Identify which cell holds the provided text, then report its (X, Y) central coordinate. 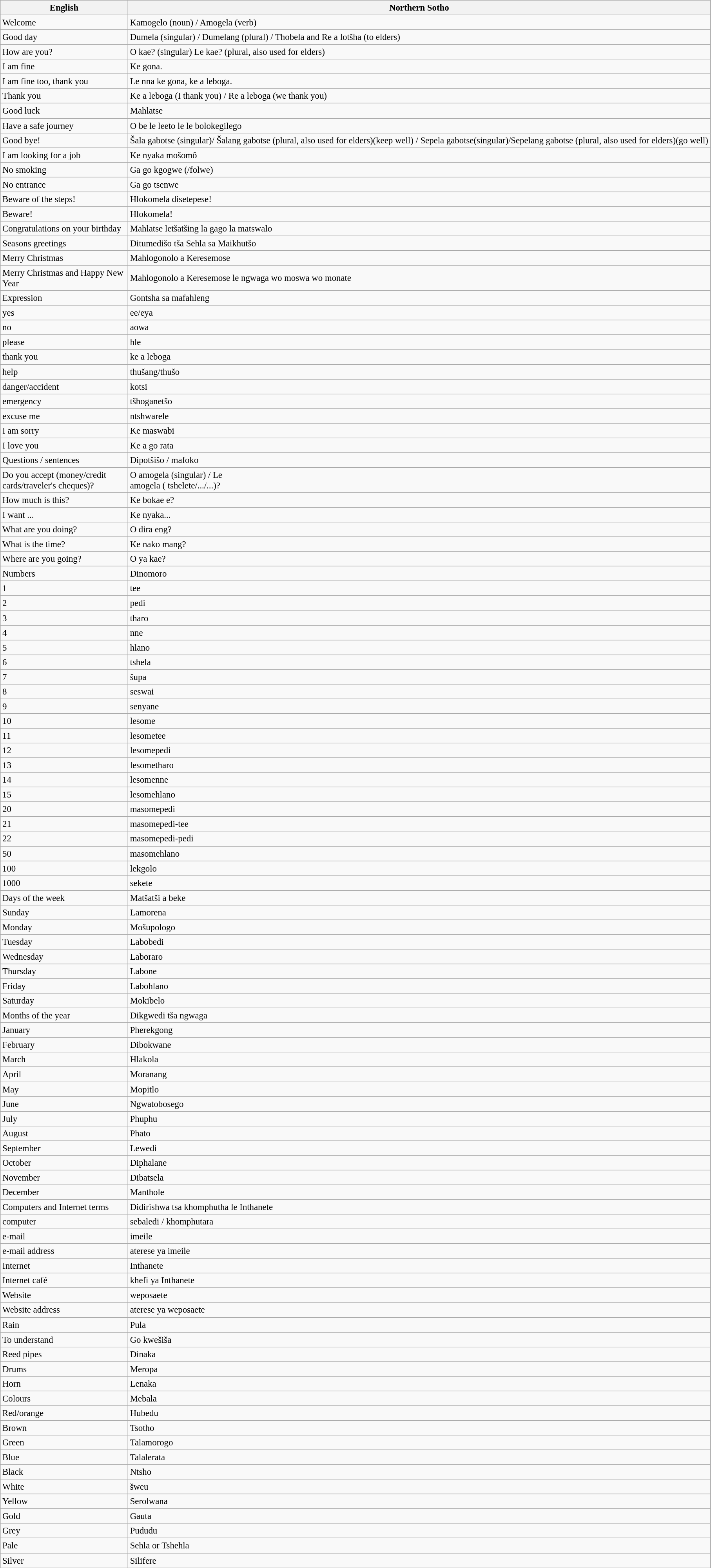
September (64, 1148)
Tsotho (419, 1428)
Merry Christmas and Happy New Year (64, 278)
Talalerata (419, 1458)
Meropa (419, 1369)
Dibatsela (419, 1177)
lekgolo (419, 868)
To understand (64, 1340)
Have a safe journey (64, 126)
Tuesday (64, 942)
Seasons greetings (64, 243)
masomepedi-tee (419, 824)
Pududu (419, 1531)
Ga go kgogwe (/folwe) (419, 170)
lesomehlano (419, 795)
No entrance (64, 184)
Pale (64, 1546)
Questions / sentences (64, 460)
1 (64, 589)
October (64, 1163)
hle (419, 342)
22 (64, 839)
Monday (64, 927)
Brown (64, 1428)
aterese ya weposaete (419, 1310)
Yellow (64, 1501)
Talamorogo (419, 1443)
Ke maswabi (419, 431)
Silver (64, 1561)
Dikgwedi tša ngwaga (419, 1016)
Ke nyaka... (419, 515)
8 (64, 692)
I love you (64, 445)
Merry Christmas (64, 258)
Where are you going? (64, 559)
I am fine (64, 67)
January (64, 1030)
Ke a leboga (I thank you) / Re a leboga (we thank you) (419, 96)
kotsi (419, 387)
Good luck (64, 111)
Internet café (64, 1280)
imeile (419, 1237)
ke a leboga (419, 357)
Blue (64, 1458)
Expression (64, 298)
1000 (64, 883)
Hlokomela! (419, 214)
O be le leeto le le bolokegilego (419, 126)
Hlokomela disetepese! (419, 199)
Wednesday (64, 957)
White (64, 1487)
Sehla or Tshehla (419, 1546)
Labone (419, 971)
4 (64, 633)
Months of the year (64, 1016)
O ya kae? (419, 559)
Lenaka (419, 1384)
Numbers (64, 574)
Ke gona. (419, 67)
šweu (419, 1487)
How are you? (64, 52)
Moranang (419, 1074)
Gontsha sa mafahleng (419, 298)
sekete (419, 883)
50 (64, 854)
No smoking (64, 170)
excuse me (64, 416)
I want ... (64, 515)
Sunday (64, 913)
ee/eya (419, 313)
What is the time? (64, 544)
Red/orange (64, 1413)
aowa (419, 327)
Ditumedišo tša Sehla sa Maikhutšo (419, 243)
Website (64, 1295)
lesomepedi (419, 751)
Ga go tsenwe (419, 184)
Kamogelo (noun) / Amogela (verb) (419, 23)
senyane (419, 706)
O amogela (singular) / Leamogela ( tshelete/.../...)? (419, 480)
November (64, 1177)
Pherekgong (419, 1030)
Lewedi (419, 1148)
Labohlano (419, 986)
May (64, 1089)
Friday (64, 986)
Le nna ke gona, ke a leboga. (419, 81)
Manthole (419, 1192)
tee (419, 589)
I am sorry (64, 431)
20 (64, 809)
Pula (419, 1325)
Mebala (419, 1398)
March (64, 1060)
3 (64, 618)
6 (64, 662)
yes (64, 313)
Mahlatse (419, 111)
Computers and Internet terms (64, 1207)
What are you doing? (64, 530)
Go kwešiša (419, 1340)
thušang/thušo (419, 372)
Beware! (64, 214)
e-mail (64, 1237)
21 (64, 824)
Website address (64, 1310)
e-mail address (64, 1251)
lesometee (419, 736)
I am looking for a job (64, 155)
Gauta (419, 1516)
Thursday (64, 971)
please (64, 342)
lesometharo (419, 765)
Ke bokae e? (419, 500)
Mahlatse letšatšing la gago la matswalo (419, 229)
O kae? (singular) Le kae? (plural, also used for elders) (419, 52)
šupa (419, 677)
danger/accident (64, 387)
5 (64, 647)
Mopitlo (419, 1089)
Phuphu (419, 1119)
Dipotšišo / mafoko (419, 460)
Serolwana (419, 1501)
Saturday (64, 1001)
masomepedi (419, 809)
computer (64, 1222)
14 (64, 780)
Good day (64, 37)
Black (64, 1472)
Grey (64, 1531)
O dira eng? (419, 530)
Laboraro (419, 957)
Thank you (64, 96)
August (64, 1133)
Ke a go rata (419, 445)
seswai (419, 692)
Welcome (64, 23)
Dinomoro (419, 574)
Horn (64, 1384)
Rain (64, 1325)
13 (64, 765)
Ke nyaka mošomô (419, 155)
emergency (64, 401)
tšhoganetšo (419, 401)
April (64, 1074)
Ke nako mang? (419, 544)
lesome (419, 721)
Reed pipes (64, 1354)
sebaledi / khomphutara (419, 1222)
Gold (64, 1516)
Phato (419, 1133)
Internet (64, 1266)
Hlakola (419, 1060)
Mošupologo (419, 927)
tshela (419, 662)
How much is this? (64, 500)
Dumela (singular) / Dumelang (plural) / Thobela and Re a lotšha (to elders) (419, 37)
Dibokwane (419, 1045)
Hubedu (419, 1413)
no (64, 327)
2 (64, 603)
tharo (419, 618)
Lamorena (419, 913)
aterese ya imeile (419, 1251)
weposaete (419, 1295)
Mokibelo (419, 1001)
10 (64, 721)
Colours (64, 1398)
help (64, 372)
I am fine too, thank you (64, 81)
nne (419, 633)
Ntsho (419, 1472)
July (64, 1119)
Green (64, 1443)
Ngwatobosego (419, 1104)
100 (64, 868)
Days of the week (64, 898)
Inthanete (419, 1266)
Mahlogonolo a Keresemose le ngwaga wo moswa wo monate (419, 278)
Congratulations on your birthday (64, 229)
hlano (419, 647)
Northern Sotho (419, 8)
Matšatši a beke (419, 898)
Beware of the steps! (64, 199)
Labobedi (419, 942)
English (64, 8)
Drums (64, 1369)
7 (64, 677)
Mahlogonolo a Keresemose (419, 258)
Didirishwa tsa khomphutha le Inthanete (419, 1207)
Good bye! (64, 140)
15 (64, 795)
thank you (64, 357)
11 (64, 736)
Dinaka (419, 1354)
12 (64, 751)
masomepedi-pedi (419, 839)
ntshwarele (419, 416)
February (64, 1045)
Diphalane (419, 1163)
Do you accept (money/credit cards/traveler's cheques)? (64, 480)
pedi (419, 603)
9 (64, 706)
masomehlano (419, 854)
khefi ya Inthanete (419, 1280)
December (64, 1192)
Silifere (419, 1561)
lesomenne (419, 780)
June (64, 1104)
